Locate the cell with the specified text and output its (x, y) center coordinate. 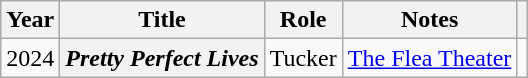
Notes (430, 20)
Title (162, 20)
The Flea Theater (430, 58)
Year (30, 20)
Pretty Perfect Lives (162, 58)
2024 (30, 58)
Role (303, 20)
Tucker (303, 58)
